Identify which cell holds the provided text, then report its (x, y) central coordinate. 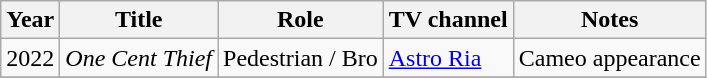
Pedestrian / Bro (301, 58)
Role (301, 20)
One Cent Thief (139, 58)
Astro Ria (448, 58)
2022 (30, 58)
Title (139, 20)
TV channel (448, 20)
Notes (610, 20)
Cameo appearance (610, 58)
Year (30, 20)
